For the text-containing cell, return its midpoint in (x, y) coordinate format. 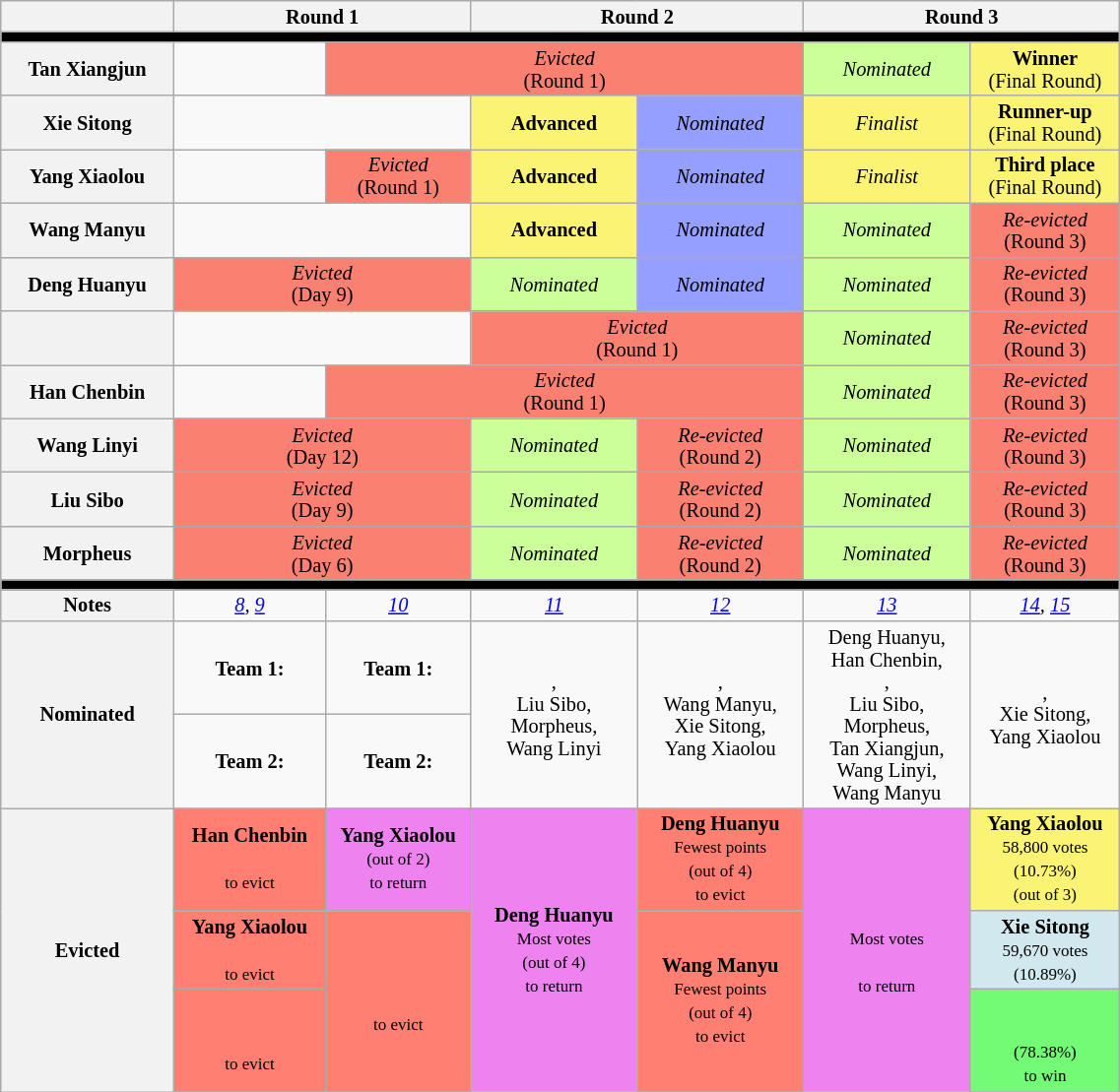
8, 9 (249, 605)
11 (554, 605)
Most votesto return (887, 949)
Xie Sitong (88, 122)
Deng HuanyuMost votes(out of 4)to return (554, 949)
Evicted(Day 12) (322, 445)
Yang Xiaolou58,800 votes(10.73%)(out of 3) (1045, 859)
Notes (88, 605)
,Wang Manyu,Xie Sitong,Yang Xiaolou (721, 715)
14, 15 (1045, 605)
Evicted(Day 6) (322, 553)
Tan Xiangjun (88, 69)
Deng Huanyu (88, 284)
12 (721, 605)
Round 3 (961, 16)
Han Chenbin (88, 392)
Winner(Final Round) (1045, 69)
10 (398, 605)
,Xie Sitong,Yang Xiaolou (1045, 715)
Wang ManyuFewest points(out of 4)to evict (721, 1000)
Morpheus (88, 553)
Wang Manyu (88, 230)
Xie Sitong59,670 votes(10.89%) (1045, 949)
Deng HuanyuFewest points(out of 4)to evict (721, 859)
Deng Huanyu,Han Chenbin,,Liu Sibo,Morpheus,Tan Xiangjun,Wang Linyi,Wang Manyu (887, 715)
,Liu Sibo,Morpheus,Wang Linyi (554, 715)
Yang Xiaolou (88, 175)
Wang Linyi (88, 445)
Yang Xiaolou(out of 2)to return (398, 859)
Round 2 (637, 16)
(78.38%)to win (1045, 1040)
Third place(Final Round) (1045, 175)
Han Chenbinto evict (249, 859)
Round 1 (322, 16)
13 (887, 605)
Evicted (88, 949)
Liu Sibo (88, 498)
Runner-up(Final Round) (1045, 122)
Yang Xiaolouto evict (249, 949)
